Determine the (x, y) coordinate at the center of the cell enclosing the given text.  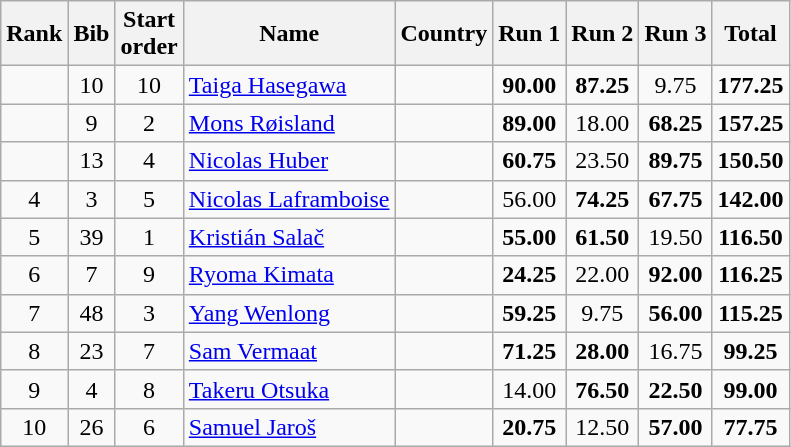
55.00 (530, 237)
24.25 (530, 275)
Taiga Hasegawa (289, 85)
16.75 (676, 351)
Ryoma Kimata (289, 275)
1 (149, 237)
Startorder (149, 34)
39 (92, 237)
14.00 (530, 389)
22.00 (602, 275)
12.50 (602, 427)
57.00 (676, 427)
87.25 (602, 85)
92.00 (676, 275)
74.25 (602, 199)
Kristián Salač (289, 237)
19.50 (676, 237)
150.50 (750, 161)
89.00 (530, 123)
Rank (34, 34)
59.25 (530, 313)
99.25 (750, 351)
Mons Røisland (289, 123)
76.50 (602, 389)
68.25 (676, 123)
61.50 (602, 237)
Name (289, 34)
115.25 (750, 313)
Yang Wenlong (289, 313)
157.25 (750, 123)
26 (92, 427)
Run 3 (676, 34)
67.75 (676, 199)
60.75 (530, 161)
13 (92, 161)
Total (750, 34)
71.25 (530, 351)
Samuel Jaroš (289, 427)
177.25 (750, 85)
18.00 (602, 123)
Country (444, 34)
77.75 (750, 427)
90.00 (530, 85)
116.25 (750, 275)
22.50 (676, 389)
48 (92, 313)
89.75 (676, 161)
116.50 (750, 237)
Bib (92, 34)
23.50 (602, 161)
Takeru Otsuka (289, 389)
Run 2 (602, 34)
Nicolas Laframboise (289, 199)
20.75 (530, 427)
142.00 (750, 199)
Run 1 (530, 34)
28.00 (602, 351)
2 (149, 123)
99.00 (750, 389)
23 (92, 351)
Sam Vermaat (289, 351)
Nicolas Huber (289, 161)
